Find where the given text appears and provide that cell's center as (x, y) coordinate. 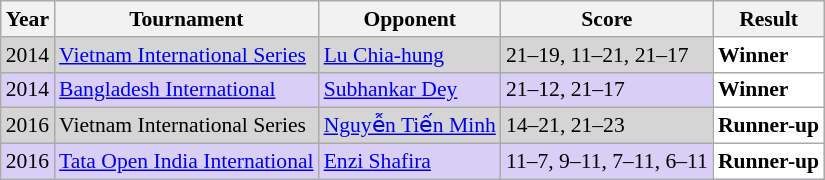
Bangladesh International (186, 90)
11–7, 9–11, 7–11, 6–11 (607, 162)
Lu Chia-hung (410, 55)
Nguyễn Tiến Minh (410, 126)
Tournament (186, 19)
Opponent (410, 19)
Year (28, 19)
Enzi Shafira (410, 162)
Result (768, 19)
Tata Open India International (186, 162)
14–21, 21–23 (607, 126)
21–12, 21–17 (607, 90)
Subhankar Dey (410, 90)
21–19, 11–21, 21–17 (607, 55)
Score (607, 19)
